Locate the cell with the specified text and output its (X, Y) center coordinate. 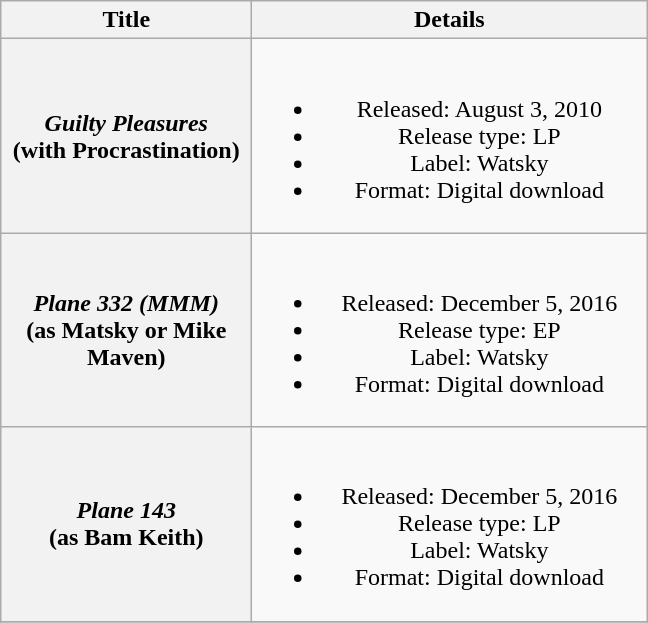
Released: December 5, 2016Release type: LPLabel: WatskyFormat: Digital download (450, 524)
Title (126, 20)
Guilty Pleasures(with Procrastination) (126, 136)
Plane 332 (MMM)(as Matsky or Mike Maven) (126, 330)
Released: December 5, 2016Release type: EPLabel: WatskyFormat: Digital download (450, 330)
Details (450, 20)
Released: August 3, 2010Release type: LPLabel: WatskyFormat: Digital download (450, 136)
Plane 143(as Bam Keith) (126, 524)
